Pinpoint the cell where the given text exists, returning its [X, Y] midpoint coordinate. 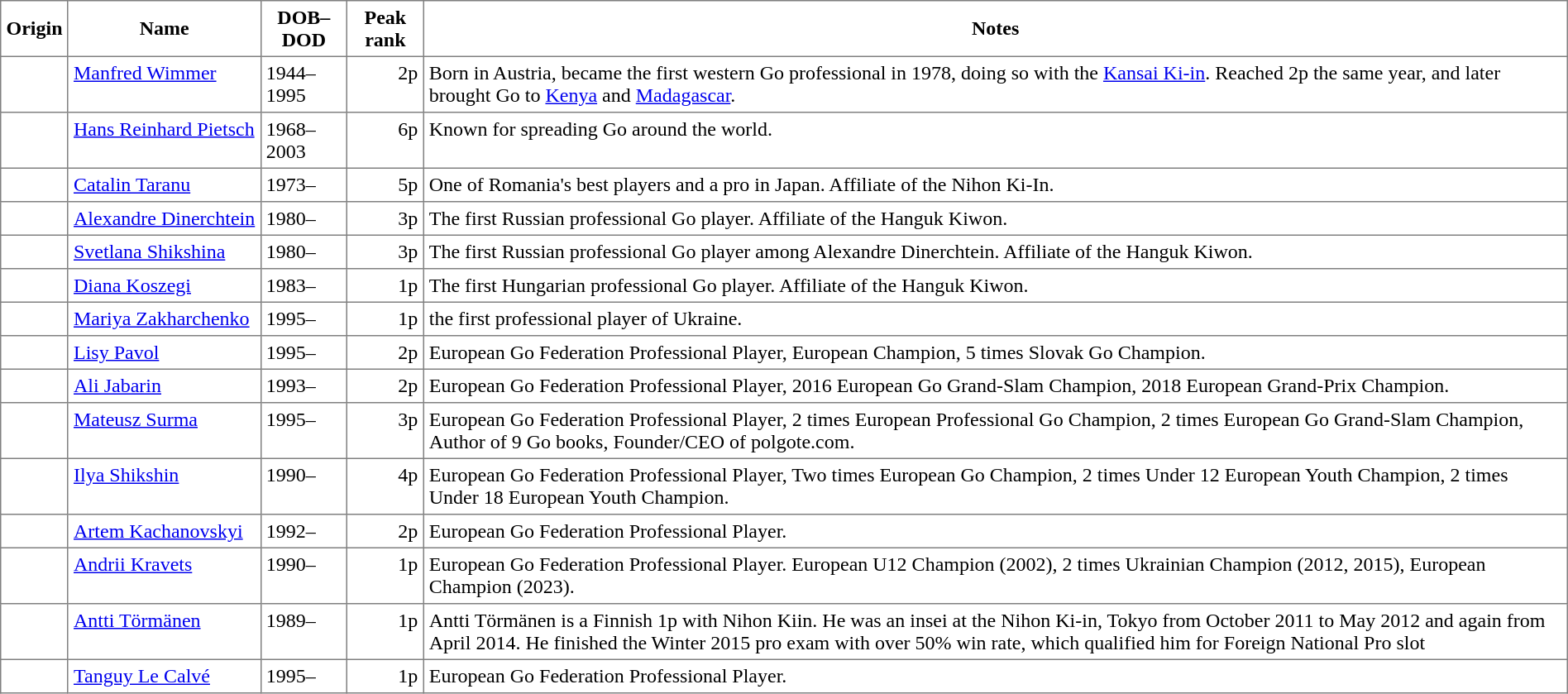
Mariya Zakharchenko [164, 318]
Mateusz Surma [164, 431]
1973– [304, 184]
The first Russian professional Go player among Alexandre Dinerchtein. Affiliate of the Hanguk Kiwon. [996, 251]
Svetlana Shikshina [164, 251]
DOB–DOD [304, 29]
1968–2003 [304, 141]
Known for spreading Go around the world. [996, 141]
1992– [304, 531]
The first Russian professional Go player. Affiliate of the Hanguk Kiwon. [996, 218]
Hans Reinhard Pietsch [164, 141]
5p [385, 184]
the first professional player of Ukraine. [996, 318]
1944–1995 [304, 84]
Alexandre Dinerchtein [164, 218]
Peak rank [385, 29]
Origin [35, 29]
1983– [304, 285]
Manfred Wimmer [164, 84]
Antti Törmänen [164, 632]
Ilya Shikshin [164, 486]
European Go Federation Professional Player. European U12 Champion (2002), 2 times Ukrainian Champion (2012, 2015), European Champion (2023). [996, 576]
4p [385, 486]
Name [164, 29]
Catalin Taranu [164, 184]
Notes [996, 29]
The first Hungarian professional Go player. Affiliate of the Hanguk Kiwon. [996, 285]
Ali Jabarin [164, 385]
1993– [304, 385]
Diana Koszegi [164, 285]
Andrii Kravets [164, 576]
Tanguy Le Calvé [164, 676]
European Go Federation Professional Player, European Champion, 5 times Slovak Go Champion. [996, 352]
1989– [304, 632]
One of Romania's best players and a pro in Japan. Affiliate of the Nihon Ki-In. [996, 184]
Lisy Pavol [164, 352]
6p [385, 141]
Artem Kachanovskyi [164, 531]
European Go Federation Professional Player, 2016 European Go Grand-Slam Champion, 2018 European Grand-Prix Champion. [996, 385]
